For the text-containing cell, return its midpoint in (X, Y) coordinate format. 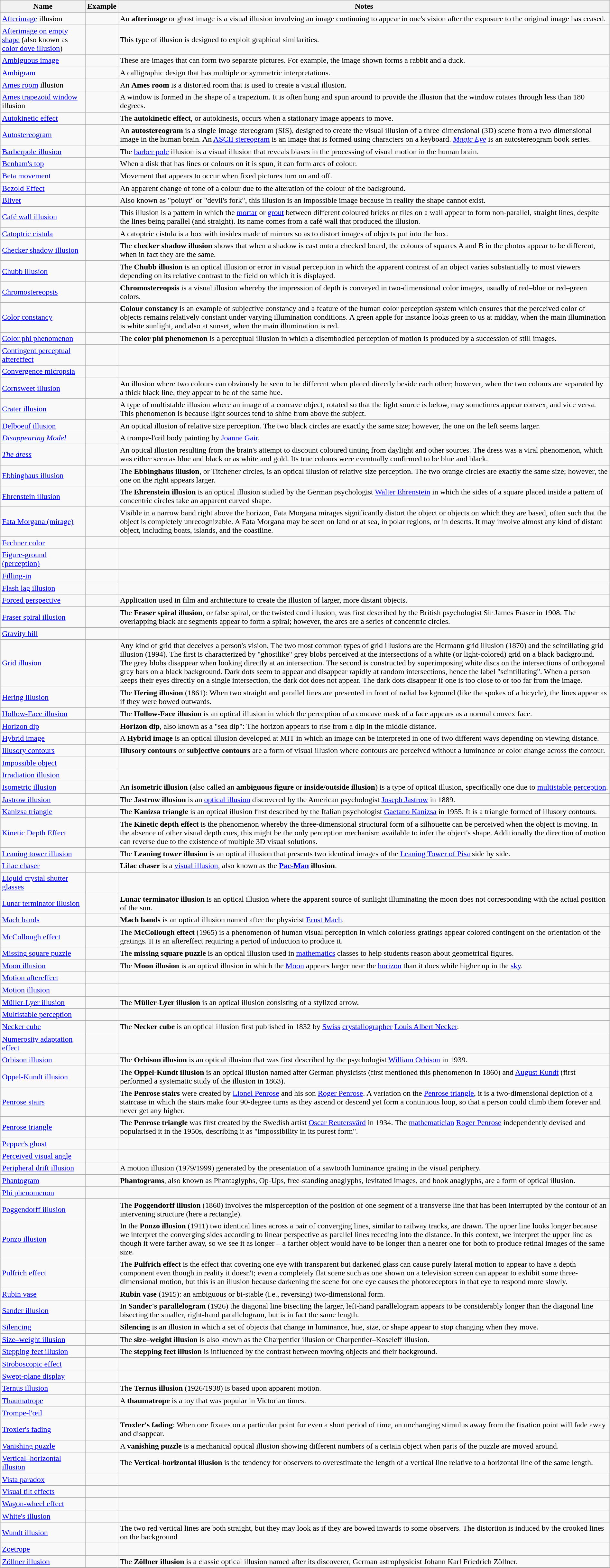
Figure-ground (perception) (43, 559)
Zoetrope (43, 1549)
Thaumatrope (43, 1401)
The Ternus illusion (1926/1938) is based upon apparent motion. (364, 1388)
A catoptric cistula is a box with insides made of mirrors so as to distort images of objects put into the box. (364, 234)
Color phi phenomenon (43, 338)
An optical illusion of relative size perception. The two black circles are exactly the same size; however, the one on the left seems larger. (364, 426)
White's illusion (43, 1516)
Lunar terminator illusion (43, 903)
Müller-Lyer illusion (43, 1002)
A calligraphic design that has multiple or symmetric interpretations. (364, 73)
Disappearing Model (43, 438)
Stroboscopic effect (43, 1364)
The stepping feet illusion is influenced by the contrast between moving objects and their background. (364, 1352)
Grid illusion (43, 663)
Perceived visual angle (43, 1156)
Wundt illusion (43, 1533)
Cornsweet illusion (43, 388)
Café wall illusion (43, 217)
The missing square puzzle is an optical illusion used in mathematics classes to help students reason about geometrical figures. (364, 953)
Motion aftereffect (43, 978)
Trompe-l'œil (43, 1413)
These are images that can form two separate pictures. For example, the image shown forms a rabbit and a duck. (364, 61)
Mach bands is an optical illusion named after the physicist Ernst Mach. (364, 920)
Orbison illusion (43, 1060)
The autokinetic effect, or autokinesis, occurs when a stationary image appears to move. (364, 118)
Chromostereopsis (43, 292)
The dress (43, 455)
Phantogram (43, 1180)
Wagon-wheel effect (43, 1504)
Vista paradox (43, 1479)
Missing square puzzle (43, 953)
Gravity hill (43, 634)
The Zöllner illusion is a classic optical illusion named after its discoverer, German astrophysicist Johann Karl Friedrich Zöllner. (364, 1562)
Sander illusion (43, 1311)
Phantograms, also known as Phantaglyphs, Op-Ups, free-standing anaglyphs, levitated images, and book anaglyphs, are a form of optical illusion. (364, 1180)
Swept-plane display (43, 1376)
Kinetic Depth Effect (43, 833)
Ambigram (43, 73)
Vertical–horizontal illusion (43, 1463)
The Moon illusion is an optical illusion in which the Moon appears larger near the horizon than it does while higher up in the sky. (364, 965)
Filling-in (43, 576)
When a disk that has lines or colours on it is spun, it can form arcs of colour. (364, 164)
Fata Morgana (mirage) (43, 522)
Hybrid image (43, 738)
Peripheral drift illusion (43, 1168)
Fraser spiral illusion (43, 617)
An Ames room is a distorted room that is used to create a visual illusion. (364, 85)
Oppel-Kundt illusion (43, 1076)
Color constancy (43, 317)
Rubin vase (1915): an ambiguous or bi-stable (i.e., reversing) two-dimensional form. (364, 1294)
Pulfrich effect (43, 1273)
Ames trapezoid window illusion (43, 102)
Afterimage on empty shape (also known as color dove illusion) (43, 40)
Pepper's ghost (43, 1144)
Silencing is an illusion in which a set of objects that change in luminance, hue, size, or shape appear to stop changing when they move. (364, 1327)
Ebbinghaus illusion (43, 475)
Multistable perception (43, 1015)
McCollough effect (43, 937)
Flash lag illusion (43, 588)
Example (102, 6)
Delboeuf illusion (43, 426)
The Müller-Lyer illusion is an optical illusion consisting of a stylized arrow. (364, 1002)
Autokinetic effect (43, 118)
Movement that appears to occur when fixed pictures turn on and off. (364, 176)
Ames room illusion (43, 85)
Penrose stairs (43, 1102)
An apparent change of tone of a colour due to the alteration of the colour of the background. (364, 188)
Irradiation illusion (43, 775)
The Leaning tower illusion is an optical illusion that presents two identical images of the Leaning Tower of Pisa side by side. (364, 854)
Benham's top (43, 164)
A motion illusion (1979/1999) generated by the presentation of a sawtooth luminance grating in the visual periphery. (364, 1168)
Also known as "poiuyt" or "devil's fork", this illusion is an impossible image because in reality the shape cannot exist. (364, 201)
Penrose triangle (43, 1127)
Troxler's fading (43, 1429)
Lilac chaser is a visual illusion, also known as the Pac-Man illusion. (364, 866)
Checker shadow illusion (43, 250)
Jastrow illusion (43, 800)
Moon illusion (43, 965)
Chubb illusion (43, 271)
The Jastrow illusion is an optical illusion discovered by the American psychologist Joseph Jastrow in 1889. (364, 800)
Name (43, 6)
Zöllner illusion (43, 1562)
Bezold Effect (43, 188)
Barberpole illusion (43, 151)
Leaning tower illusion (43, 854)
Crater illusion (43, 409)
Impossible object (43, 763)
Phi phenomenon (43, 1193)
Application used in film and architecture to create the illusion of larger, more distant objects. (364, 600)
The Necker cube is an optical illusion first published in 1832 by Swiss crystallographer Louis Albert Necker. (364, 1027)
Afterimage illusion (43, 19)
Necker cube (43, 1027)
Horizon dip, also known as a "sea dip": The horizon appears to rise from a dip in the middle distance. (364, 726)
Kanizsa triangle (43, 812)
The barber pole illusion is a visual illusion that reveals biases in the processing of visual motion in the human brain. (364, 151)
A trompe-l'œil body painting by Joanne Gair. (364, 438)
Size–weight illusion (43, 1339)
Fechner color (43, 543)
A thaumatrope is a toy that was popular in Victorian times. (364, 1401)
Convergence micropsia (43, 371)
Lilac chaser (43, 866)
This type of illusion is designed to exploit graphical similarities. (364, 40)
Liquid crystal shutter glasses (43, 883)
Hollow-Face illusion (43, 714)
Numerosity adaptation effect (43, 1044)
Mach bands (43, 920)
Stepping feet illusion (43, 1352)
Blivet (43, 201)
Silencing (43, 1327)
Visual tilt effects (43, 1491)
Ambiguous image (43, 61)
Contingent perceptual aftereffect (43, 355)
The Hollow-Face illusion is an optical illusion in which the perception of a concave mask of a face appears as a normal convex face. (364, 714)
Motion illusion (43, 990)
Catoptric cistula (43, 234)
Forced perspective (43, 600)
Ehrenstein illusion (43, 496)
Horizon dip (43, 726)
A vanishing puzzle is a mechanical optical illusion showing different numbers of a certain object when parts of the puzzle are moved around. (364, 1446)
The size–weight illusion is also known as the Charpentier illusion or Charpentier–Koseleff illusion. (364, 1339)
Isometric illusion (43, 787)
Vanishing puzzle (43, 1446)
Hering illusion (43, 697)
The color phi phenomenon is a perceptual illusion in which a disembodied perception of motion is produced by a succession of still images. (364, 338)
Beta movement (43, 176)
Ternus illusion (43, 1388)
Autostereogram (43, 135)
Rubin vase (43, 1294)
Ponzo illusion (43, 1239)
The Orbison illusion is an optical illusion that was first described by the psychologist William Orbison in 1939. (364, 1060)
Illusory contours (43, 750)
Poggendorff illusion (43, 1209)
Notes (364, 6)
